Capture the cell that displays the provided text and extract its [X, Y] central coordinate. 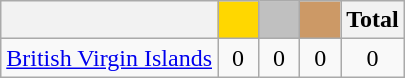
Total [373, 20]
British Virgin Islands [110, 58]
